Pinpoint the cell where the given text exists, returning its (x, y) midpoint coordinate. 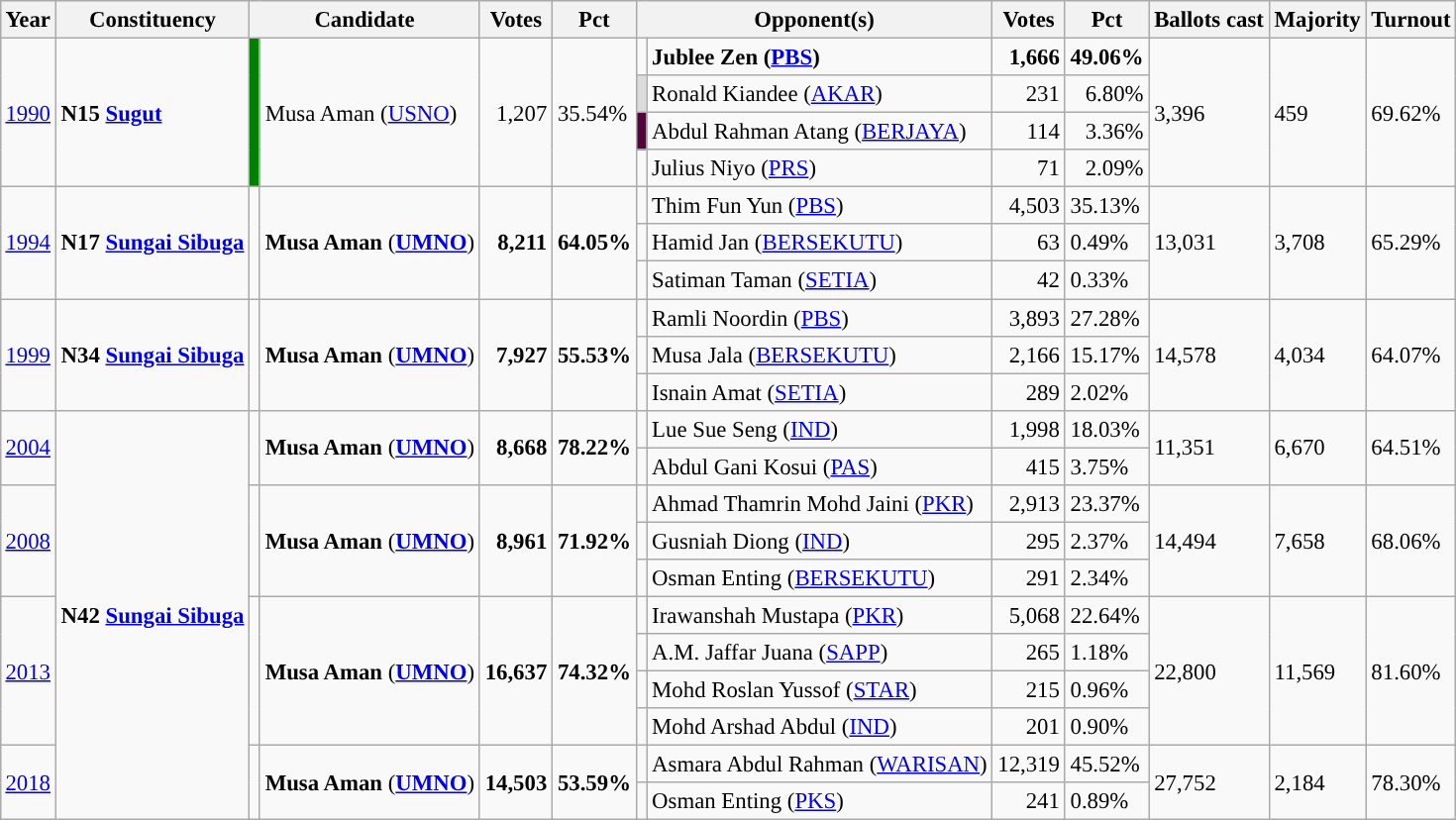
22.64% (1107, 615)
1,998 (1028, 429)
14,503 (515, 782)
2013 (28, 670)
1,207 (515, 112)
Asmara Abdul Rahman (WARISAN) (820, 765)
8,961 (515, 541)
14,494 (1208, 541)
2018 (28, 782)
42 (1028, 280)
1994 (28, 244)
0.33% (1107, 280)
78.30% (1410, 782)
Isnain Amat (SETIA) (820, 392)
Musa Aman (USNO) (369, 112)
3,396 (1208, 112)
1990 (28, 112)
3.36% (1107, 132)
15.17% (1107, 355)
Musa Jala (BERSEKUTU) (820, 355)
Jublee Zen (PBS) (820, 56)
Constituency (153, 20)
2.09% (1107, 168)
Candidate (364, 20)
35.13% (1107, 206)
Opponent(s) (814, 20)
64.51% (1410, 448)
201 (1028, 727)
Osman Enting (BERSEKUTU) (820, 578)
13,031 (1208, 244)
63 (1028, 243)
0.89% (1107, 801)
265 (1028, 653)
0.49% (1107, 243)
2,913 (1028, 503)
27,752 (1208, 782)
Satiman Taman (SETIA) (820, 280)
291 (1028, 578)
2.02% (1107, 392)
2,166 (1028, 355)
N34 Sungai Sibuga (153, 355)
Julius Niyo (PRS) (820, 168)
A.M. Jaffar Juana (SAPP) (820, 653)
64.05% (594, 244)
81.60% (1410, 670)
65.29% (1410, 244)
55.53% (594, 355)
Year (28, 20)
3.75% (1107, 466)
Abdul Gani Kosui (PAS) (820, 466)
23.37% (1107, 503)
1999 (28, 355)
71.92% (594, 541)
78.22% (594, 448)
7,927 (515, 355)
Mohd Arshad Abdul (IND) (820, 727)
4,503 (1028, 206)
Mohd Roslan Yussof (STAR) (820, 689)
2.34% (1107, 578)
Majority (1317, 20)
11,351 (1208, 448)
8,211 (515, 244)
49.06% (1107, 56)
215 (1028, 689)
3,893 (1028, 318)
8,668 (515, 448)
18.03% (1107, 429)
Ahmad Thamrin Mohd Jaini (PKR) (820, 503)
0.96% (1107, 689)
Abdul Rahman Atang (BERJAYA) (820, 132)
N15 Sugut (153, 112)
35.54% (594, 112)
2,184 (1317, 782)
69.62% (1410, 112)
Hamid Jan (BERSEKUTU) (820, 243)
68.06% (1410, 541)
3,708 (1317, 244)
2.37% (1107, 541)
Ronald Kiandee (AKAR) (820, 94)
114 (1028, 132)
14,578 (1208, 355)
241 (1028, 801)
415 (1028, 466)
231 (1028, 94)
12,319 (1028, 765)
Turnout (1410, 20)
4,034 (1317, 355)
64.07% (1410, 355)
N42 Sungai Sibuga (153, 615)
Lue Sue Seng (IND) (820, 429)
0.90% (1107, 727)
2004 (28, 448)
1.18% (1107, 653)
N17 Sungai Sibuga (153, 244)
7,658 (1317, 541)
295 (1028, 541)
289 (1028, 392)
Thim Fun Yun (PBS) (820, 206)
71 (1028, 168)
11,569 (1317, 670)
Osman Enting (PKS) (820, 801)
Ballots cast (1208, 20)
27.28% (1107, 318)
6,670 (1317, 448)
Ramli Noordin (PBS) (820, 318)
Irawanshah Mustapa (PKR) (820, 615)
459 (1317, 112)
1,666 (1028, 56)
74.32% (594, 670)
5,068 (1028, 615)
53.59% (594, 782)
22,800 (1208, 670)
Gusniah Diong (IND) (820, 541)
2008 (28, 541)
45.52% (1107, 765)
6.80% (1107, 94)
16,637 (515, 670)
